From the cell containing the given text, extract its center point as [X, Y] coordinate. 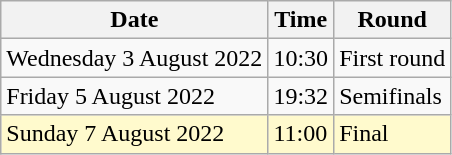
10:30 [301, 58]
First round [392, 58]
Sunday 7 August 2022 [134, 134]
Time [301, 20]
Round [392, 20]
19:32 [301, 96]
Date [134, 20]
11:00 [301, 134]
Final [392, 134]
Wednesday 3 August 2022 [134, 58]
Friday 5 August 2022 [134, 96]
Semifinals [392, 96]
